For the text-containing cell, return its midpoint in (x, y) coordinate format. 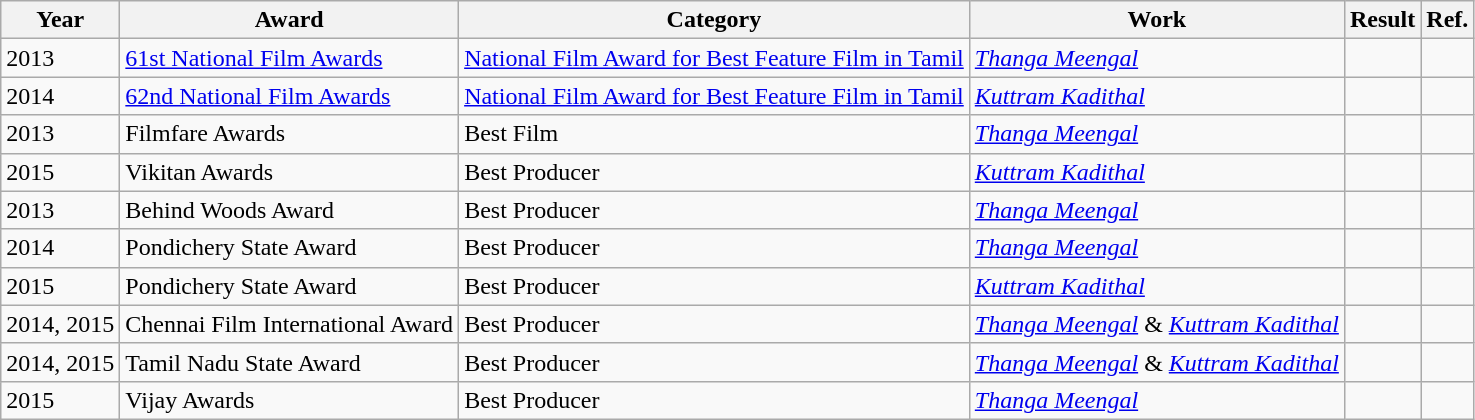
61st National Film Awards (290, 58)
Work (1156, 20)
Tamil Nadu State Award (290, 362)
Chennai Film International Award (290, 324)
Best Film (714, 134)
Award (290, 20)
Filmfare Awards (290, 134)
Vijay Awards (290, 400)
Result (1382, 20)
Ref. (1448, 20)
62nd National Film Awards (290, 96)
Year (60, 20)
Category (714, 20)
Vikitan Awards (290, 172)
Behind Woods Award (290, 210)
